Locate the cell with the specified text and output its [X, Y] center coordinate. 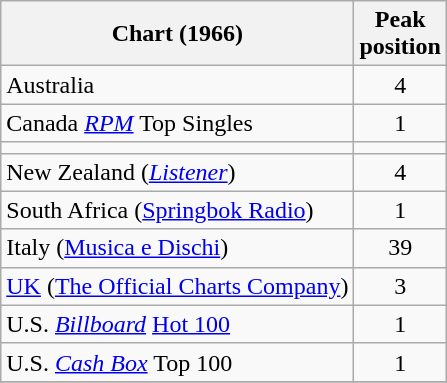
South Africa (Springbok Radio) [178, 210]
Chart (1966) [178, 34]
U.S. Cash Box Top 100 [178, 362]
Australia [178, 85]
Italy (Musica e Dischi) [178, 248]
New Zealand (Listener) [178, 172]
U.S. Billboard Hot 100 [178, 324]
Peakposition [400, 34]
3 [400, 286]
UK (The Official Charts Company) [178, 286]
Canada RPM Top Singles [178, 123]
39 [400, 248]
